Search for the cell housing the specified text and yield its (x, y) center coordinate. 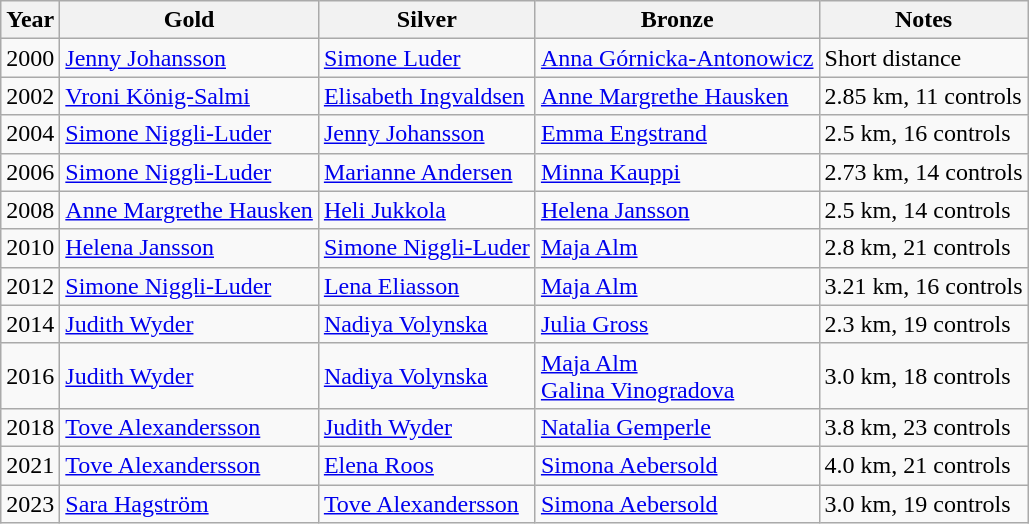
2023 (30, 503)
Anna Górnicka-Antonowicz (677, 58)
Notes (924, 20)
2.73 km, 14 controls (924, 172)
2.3 km, 19 controls (924, 324)
2008 (30, 210)
3.0 km, 19 controls (924, 503)
Elena Roos (426, 465)
3.0 km, 18 controls (924, 376)
Minna Kauppi (677, 172)
Vroni König-Salmi (190, 96)
Gold (190, 20)
2021 (30, 465)
Emma Engstrand (677, 134)
2018 (30, 427)
Sara Hagström (190, 503)
Natalia Gemperle (677, 427)
Silver (426, 20)
Simone Luder (426, 58)
2002 (30, 96)
2010 (30, 248)
Bronze (677, 20)
Short distance (924, 58)
Marianne Andersen (426, 172)
2.5 km, 16 controls (924, 134)
Elisabeth Ingvaldsen (426, 96)
2000 (30, 58)
3.8 km, 23 controls (924, 427)
3.21 km, 16 controls (924, 286)
2014 (30, 324)
2016 (30, 376)
Julia Gross (677, 324)
Maja Alm Galina Vinogradova (677, 376)
2.5 km, 14 controls (924, 210)
2012 (30, 286)
Heli Jukkola (426, 210)
2006 (30, 172)
2004 (30, 134)
2.85 km, 11 controls (924, 96)
Lena Eliasson (426, 286)
4.0 km, 21 controls (924, 465)
2.8 km, 21 controls (924, 248)
Year (30, 20)
